Find where the given text appears and provide that cell's center as [x, y] coordinate. 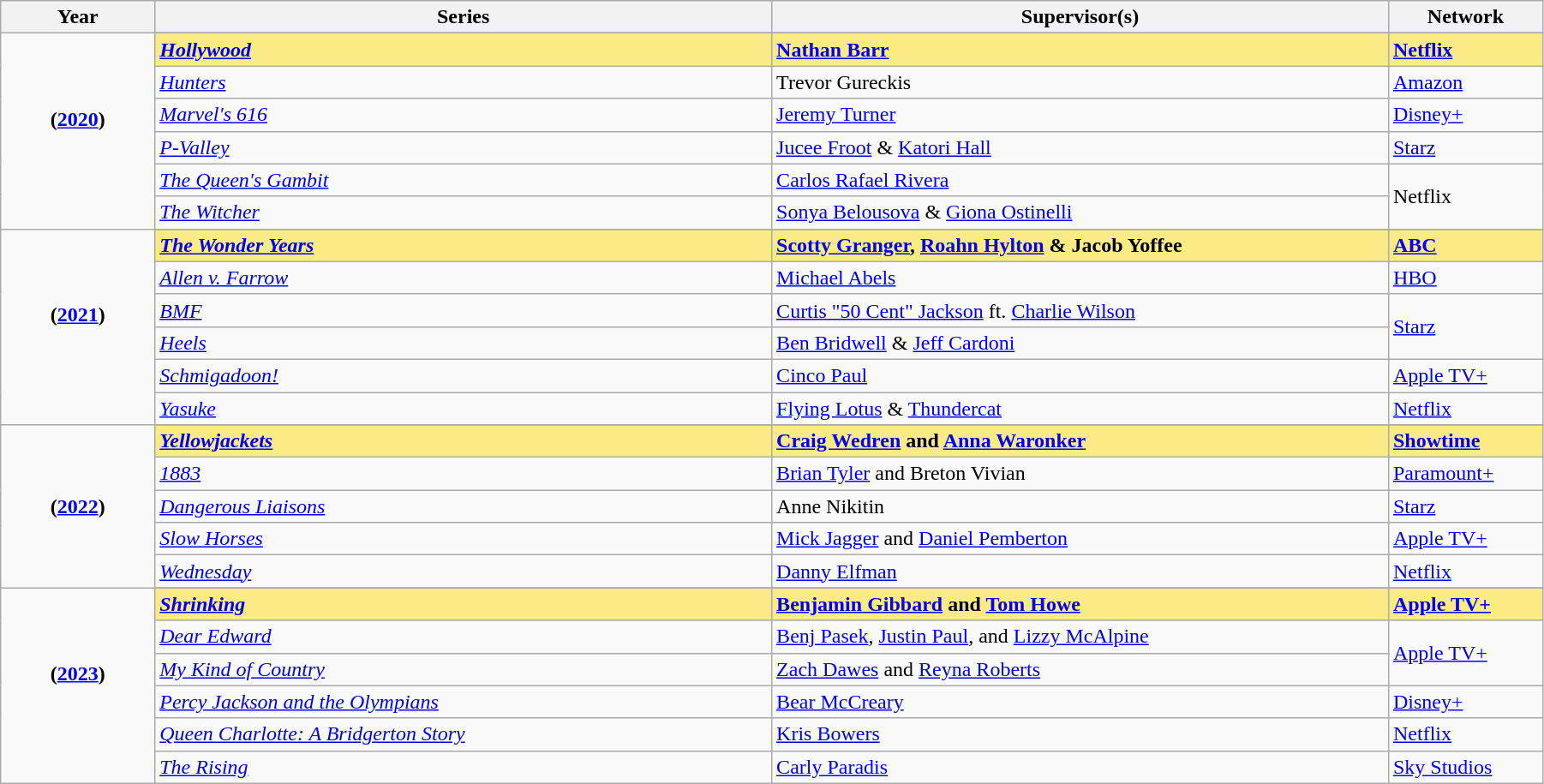
(2022) [78, 506]
Benjamin Gibbard and Tom Howe [1080, 604]
HBO [1465, 278]
Series [464, 17]
Kris Bowers [1080, 734]
Jucee Froot & Katori Hall [1080, 147]
Scotty Granger, Roahn Hylton & Jacob Yoffee [1080, 245]
Ben Bridwell & Jeff Cardoni [1080, 343]
Queen Charlotte: A Bridgerton Story [464, 734]
Anne Nikitin [1080, 506]
Sonya Belousova & Giona Ostinelli [1080, 212]
Carlos Rafael Rivera [1080, 180]
1883 [464, 474]
Zach Dawes and Reyna Roberts [1080, 669]
Bear McCreary [1080, 702]
The Rising [464, 767]
Hunters [464, 82]
Nathan Barr [1080, 50]
Mick Jagger and Daniel Pemberton [1080, 539]
Wednesday [464, 572]
Michael Abels [1080, 278]
Sky Studios [1465, 767]
Jeremy Turner [1080, 115]
(2020) [78, 131]
Yellowjackets [464, 441]
Flying Lotus & Thundercat [1080, 409]
(2023) [78, 685]
Supervisor(s) [1080, 17]
(2021) [78, 326]
Carly Paradis [1080, 767]
The Witcher [464, 212]
Allen v. Farrow [464, 278]
My Kind of Country [464, 669]
Brian Tyler and Breton Vivian [1080, 474]
Year [78, 17]
Hollywood [464, 50]
Shrinking [464, 604]
Schmigadoon! [464, 375]
The Queen's Gambit [464, 180]
Curtis "50 Cent" Jackson ft. Charlie Wilson [1080, 310]
Percy Jackson and the Olympians [464, 702]
Trevor Gureckis [1080, 82]
ABC [1465, 245]
Network [1465, 17]
Craig Wedren and Anna Waronker [1080, 441]
Heels [464, 343]
P-Valley [464, 147]
Slow Horses [464, 539]
The Wonder Years [464, 245]
Yasuke [464, 409]
Showtime [1465, 441]
Dangerous Liaisons [464, 506]
Marvel's 616 [464, 115]
Amazon [1465, 82]
Paramount+ [1465, 474]
Benj Pasek, Justin Paul, and Lizzy McAlpine [1080, 637]
Danny Elfman [1080, 572]
Cinco Paul [1080, 375]
Dear Edward [464, 637]
BMF [464, 310]
